Scan for the cell matching the given text and deliver its (X, Y) coordinate at center. 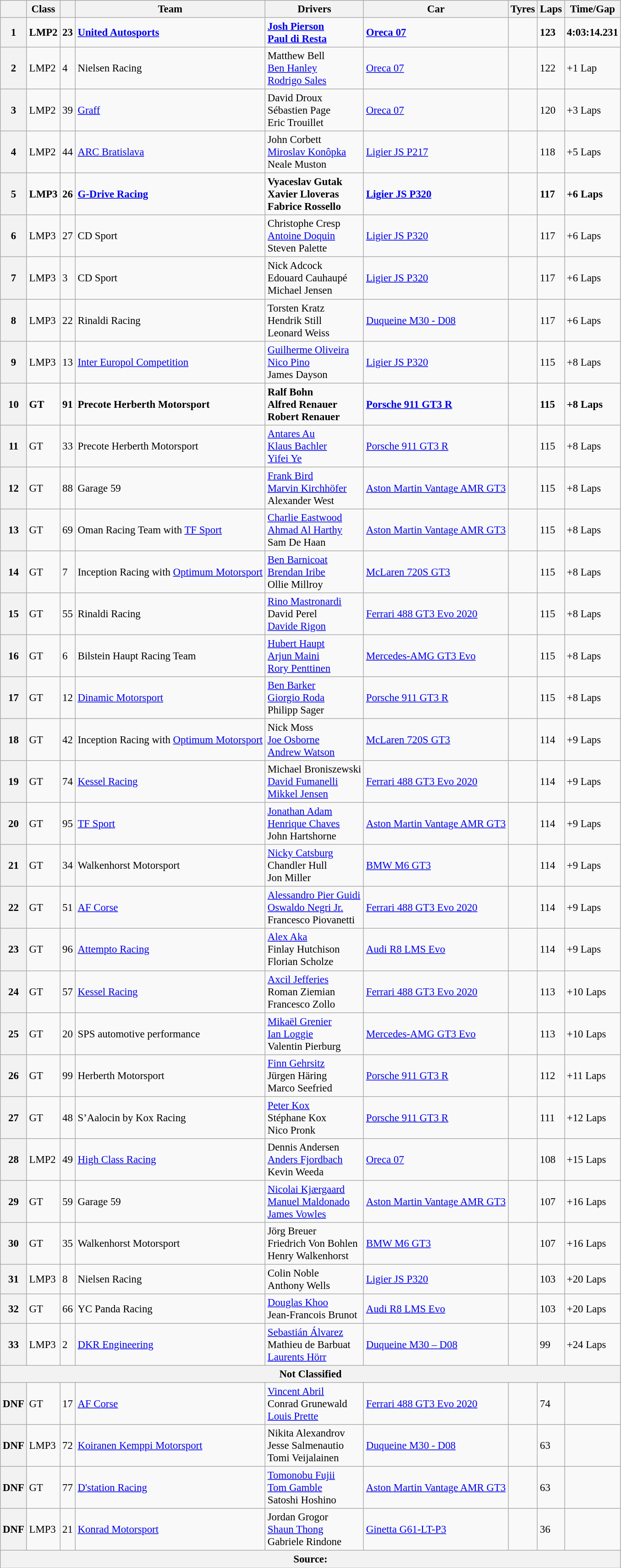
Ben Barnicoat Brendan Iribe Ollie Millroy (314, 572)
18 (14, 740)
Herberth Motorsport (170, 1075)
Alex Aka Finlay Hutchison Florian Scholze (314, 950)
91 (68, 404)
Sebastián Álvarez Mathieu de Barbuat Laurents Hörr (314, 1345)
4:03:14.231 (593, 33)
Jordan Grogor Shaun Thong Gabriele Rindone (314, 1530)
69 (68, 530)
Josh Pierson Paul di Resta (314, 33)
Axcil Jefferies Roman Ziemian Francesco Zollo (314, 992)
42 (68, 740)
United Autosports (170, 33)
14 (14, 572)
29 (14, 1201)
Team (170, 9)
Jörg Breuer Friedrich Von Bohlen Henry Walkenhorst (314, 1244)
+1 Lap (593, 68)
118 (551, 152)
Peter Kox Stéphane Kox Nico Pronk (314, 1118)
Konrad Motorsport (170, 1530)
Finn Gehrsitz Jürgen Häring Marco Seefried (314, 1075)
72 (68, 1446)
Ginetta G61-LT-P3 (435, 1530)
28 (14, 1160)
Nick Moss Joe Osborne Andrew Watson (314, 740)
Nicolai Kjærgaard Manuel Maldonado James Vowles (314, 1201)
Charlie Eastwood Ahmad Al Harthy Sam De Haan (314, 530)
Koiranen Kemppi Motorsport (170, 1446)
Douglas Khoo Jean-Francois Brunot (314, 1309)
11 (14, 446)
+5 Laps (593, 152)
30 (14, 1244)
Rino Mastronardi David Perel Davide Rigon (314, 614)
59 (68, 1201)
44 (68, 152)
Jonathan Adam Henrique Chaves John Hartshorne (314, 824)
Torsten Kratz Hendrik Still Leonard Weiss (314, 320)
Ligier JS P217 (435, 152)
57 (68, 992)
Ralf Bohn Alfred Renauer Robert Renauer (314, 404)
Laps (551, 9)
96 (68, 950)
High Class Racing (170, 1160)
66 (68, 1309)
88 (68, 488)
112 (551, 1075)
+11 Laps (593, 1075)
36 (551, 1530)
Matthew Bell Ben Hanley Rodrigo Sales (314, 68)
35 (68, 1244)
Attempto Racing (170, 950)
108 (551, 1160)
1 (14, 33)
+3 Laps (593, 110)
Time/Gap (593, 9)
77 (68, 1488)
9 (14, 362)
32 (14, 1309)
Not Classified (311, 1374)
David Droux Sébastien Page Eric Trouillet (314, 110)
Duqueine M30 – D08 (435, 1345)
Drivers (314, 9)
55 (68, 614)
Frank Bird Marvin Kirchhöfer Alexander West (314, 488)
Graff (170, 110)
Tyres (523, 9)
TF Sport (170, 824)
Dinamic Motorsport (170, 698)
5 (14, 194)
10 (14, 404)
Nikita Alexandrov Jesse Salmenautio Tomi Veijalainen (314, 1446)
Mikaël Grenier Ian Loggie Valentin Pierburg (314, 1034)
111 (551, 1118)
Bilstein Haupt Racing Team (170, 656)
Dennis Andersen Anders Fjordbach Kevin Weeda (314, 1160)
Inter Europol Competition (170, 362)
Tomonobu Fujii Tom Gamble Satoshi Hoshino (314, 1488)
YC Panda Racing (170, 1309)
+12 Laps (593, 1118)
John Corbett Miroslav Konôpka Neale Muston (314, 152)
Christophe Cresp Antoine Doquin Steven Palette (314, 236)
Vyaceslav Gutak Xavier Lloveras Fabrice Rossello (314, 194)
+24 Laps (593, 1345)
Ben Barker Giorgio Roda Philipp Sager (314, 698)
48 (68, 1118)
122 (551, 68)
Source: (311, 1559)
31 (14, 1279)
Guilherme Oliveira Nico Pino James Dayson (314, 362)
G-Drive Racing (170, 194)
95 (68, 824)
Antares Au Klaus Bachler Yifei Ye (314, 446)
Car (435, 9)
16 (14, 656)
19 (14, 782)
Hubert Haupt Arjun Maini Rory Penttinen (314, 656)
ARC Bratislava (170, 152)
24 (14, 992)
Colin Noble Anthony Wells (314, 1279)
39 (68, 110)
25 (14, 1034)
49 (68, 1160)
120 (551, 110)
SPS automotive performance (170, 1034)
Vincent Abril Conrad Grunewald Louis Prette (314, 1404)
123 (551, 33)
Class (43, 9)
Oman Racing Team with TF Sport (170, 530)
Nick Adcock Edouard Cauhaupé Michael Jensen (314, 278)
S’Aalocin by Kox Racing (170, 1118)
DKR Engineering (170, 1345)
Nicky Catsburg Chandler Hull Jon Miller (314, 866)
+15 Laps (593, 1160)
15 (14, 614)
D'station Racing (170, 1488)
Alessandro Pier Guidi Oswaldo Negri Jr. Francesco Piovanetti (314, 908)
Michael Broniszewski David Fumanelli Mikkel Jensen (314, 782)
51 (68, 908)
34 (68, 866)
